Find where the given text appears and provide that cell's center as (x, y) coordinate. 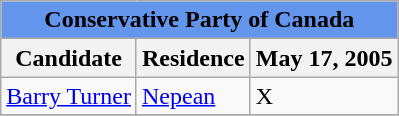
Conservative Party of Canada (200, 20)
May 17, 2005 (324, 58)
Nepean (193, 96)
Barry Turner (69, 96)
X (324, 96)
Residence (193, 58)
Candidate (69, 58)
